From the cell containing the given text, extract its center point as (x, y) coordinate. 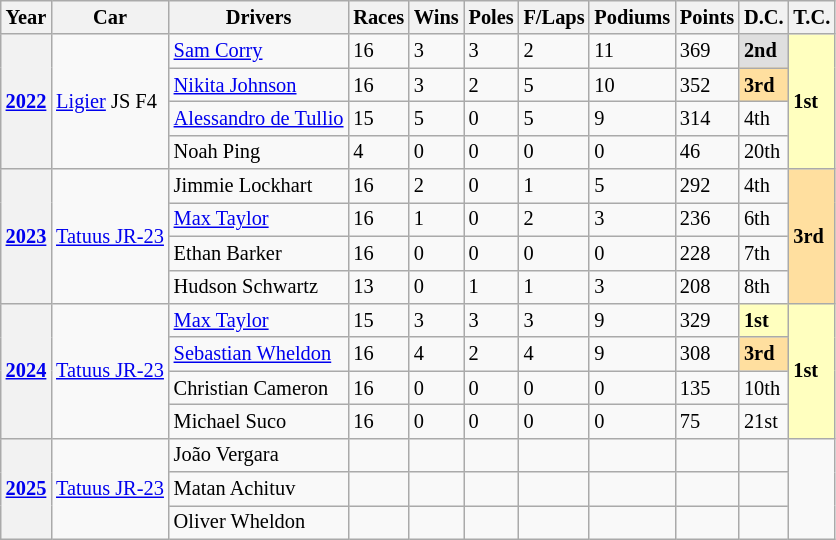
Podiums (632, 17)
T.C. (812, 17)
8th (764, 287)
Christian Cameron (259, 388)
Jimmie Lockhart (259, 186)
6th (764, 219)
7th (764, 253)
20th (764, 152)
10th (764, 388)
292 (707, 186)
F/Laps (554, 17)
2024 (26, 370)
Car (110, 17)
329 (707, 320)
2nd (764, 51)
13 (378, 287)
Sebastian Wheldon (259, 354)
11 (632, 51)
Year (26, 17)
46 (707, 152)
Poles (492, 17)
Alessandro de Tullio (259, 118)
Michael Suco (259, 421)
314 (707, 118)
Points (707, 17)
135 (707, 388)
Wins (436, 17)
João Vergara (259, 455)
Oliver Wheldon (259, 522)
D.C. (764, 17)
228 (707, 253)
Noah Ping (259, 152)
Hudson Schwartz (259, 287)
369 (707, 51)
21st (764, 421)
308 (707, 354)
Drivers (259, 17)
2025 (26, 488)
Nikita Johnson (259, 85)
352 (707, 85)
Ligier JS F4 (110, 102)
75 (707, 421)
2022 (26, 102)
2023 (26, 236)
208 (707, 287)
Sam Corry (259, 51)
Races (378, 17)
Matan Achituv (259, 489)
Ethan Barker (259, 253)
10 (632, 85)
236 (707, 219)
